Determine the (X, Y) coordinate at the center of the cell enclosing the given text.  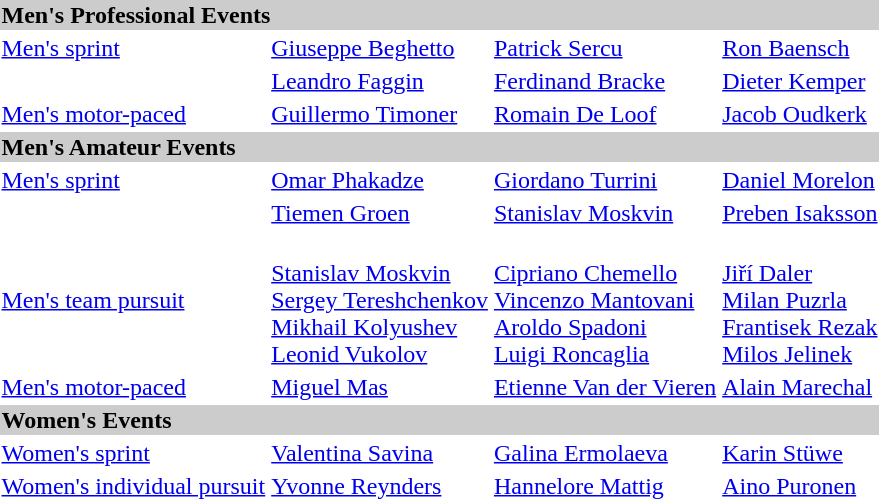
Men's Amateur Events (440, 147)
Etienne Van der Vieren (604, 387)
Preben Isaksson (800, 213)
Leandro Faggin (380, 81)
Jacob Oudkerk (800, 114)
Karin Stüwe (800, 453)
Dieter Kemper (800, 81)
Valentina Savina (380, 453)
Daniel Morelon (800, 180)
Cipriano Chemello Vincenzo Mantovani Aroldo Spadoni Luigi Roncaglia (604, 300)
Galina Ermolaeva (604, 453)
Patrick Sercu (604, 48)
Alain Marechal (800, 387)
Miguel Mas (380, 387)
Ron Baensch (800, 48)
Women's Events (440, 420)
Ferdinand Bracke (604, 81)
Giordano Turrini (604, 180)
Men's Professional Events (440, 15)
Stanislav Moskvin Sergey Tereshchenkov Mikhail Kolyushev Leonid Vukolov (380, 300)
Tiemen Groen (380, 213)
Stanislav Moskvin (604, 213)
Women's sprint (134, 453)
Guillermo Timoner (380, 114)
Giuseppe Beghetto (380, 48)
Men's team pursuit (134, 300)
Jiří Daler Milan Puzrla Frantisek Rezak Milos Jelinek (800, 300)
Romain De Loof (604, 114)
Omar Phakadze (380, 180)
